Locate the cell with the specified text and output its (X, Y) center coordinate. 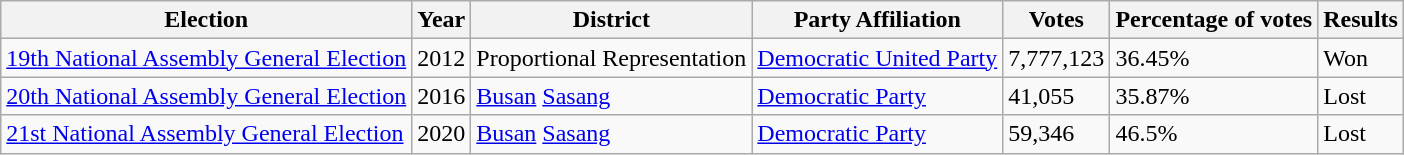
Won (1361, 58)
Results (1361, 20)
41,055 (1056, 96)
2016 (442, 96)
19th National Assembly General Election (206, 58)
35.87% (1214, 96)
21st National Assembly General Election (206, 134)
Year (442, 20)
Proportional Representation (612, 58)
36.45% (1214, 58)
Election (206, 20)
46.5% (1214, 134)
District (612, 20)
2020 (442, 134)
Percentage of votes (1214, 20)
59,346 (1056, 134)
Party Affiliation (878, 20)
20th National Assembly General Election (206, 96)
Votes (1056, 20)
7,777,123 (1056, 58)
Democratic United Party (878, 58)
2012 (442, 58)
